Identify which cell holds the provided text, then report its (X, Y) central coordinate. 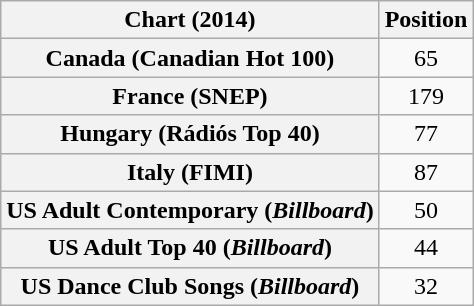
US Dance Club Songs (Billboard) (190, 286)
32 (426, 286)
Chart (2014) (190, 20)
Position (426, 20)
Hungary (Rádiós Top 40) (190, 134)
Italy (FIMI) (190, 172)
Canada (Canadian Hot 100) (190, 58)
France (SNEP) (190, 96)
US Adult Contemporary (Billboard) (190, 210)
44 (426, 248)
65 (426, 58)
50 (426, 210)
US Adult Top 40 (Billboard) (190, 248)
87 (426, 172)
77 (426, 134)
179 (426, 96)
